Pinpoint the cell where the given text exists, returning its (X, Y) midpoint coordinate. 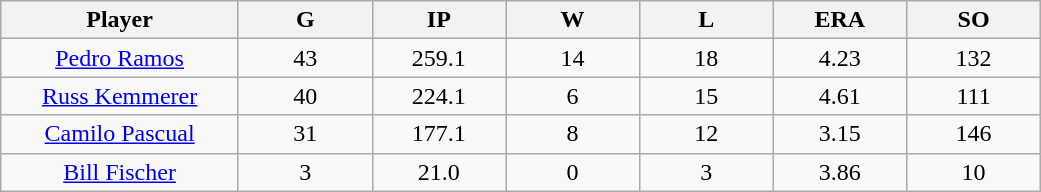
ERA (840, 20)
G (305, 20)
Camilo Pascual (120, 134)
21.0 (439, 172)
3.15 (840, 134)
40 (305, 96)
SO (974, 20)
43 (305, 58)
31 (305, 134)
18 (706, 58)
146 (974, 134)
224.1 (439, 96)
W (573, 20)
6 (573, 96)
Russ Kemmerer (120, 96)
15 (706, 96)
177.1 (439, 134)
111 (974, 96)
259.1 (439, 58)
4.23 (840, 58)
14 (573, 58)
Pedro Ramos (120, 58)
IP (439, 20)
3.86 (840, 172)
Bill Fischer (120, 172)
10 (974, 172)
Player (120, 20)
L (706, 20)
4.61 (840, 96)
12 (706, 134)
0 (573, 172)
8 (573, 134)
132 (974, 58)
